Extract the [x, y] coordinate from the center of the cell holding the provided text.  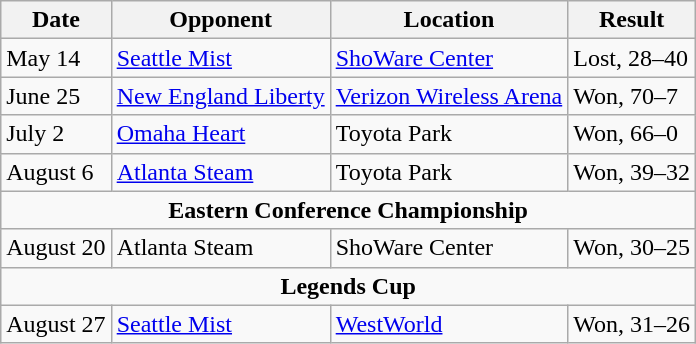
Eastern Conference Championship [348, 210]
August 6 [56, 172]
August 27 [56, 324]
Verizon Wireless Arena [449, 96]
Location [449, 20]
Won, 66–0 [632, 134]
Legends Cup [348, 286]
Opponent [220, 20]
Won, 39–32 [632, 172]
New England Liberty [220, 96]
Won, 30–25 [632, 248]
Lost, 28–40 [632, 58]
July 2 [56, 134]
Won, 70–7 [632, 96]
Omaha Heart [220, 134]
Won, 31–26 [632, 324]
May 14 [56, 58]
Date [56, 20]
August 20 [56, 248]
June 25 [56, 96]
WestWorld [449, 324]
Result [632, 20]
